From the cell containing the given text, extract its center point as (x, y) coordinate. 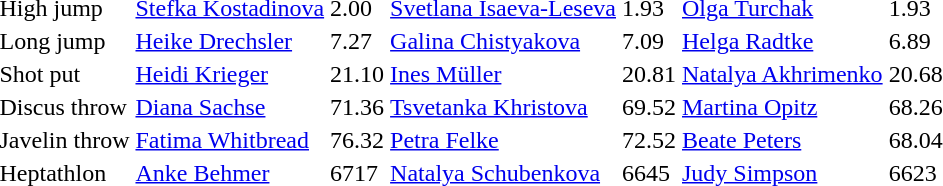
Heike Drechsler (230, 41)
7.27 (358, 41)
7.09 (648, 41)
Diana Sachse (230, 107)
20.81 (648, 74)
71.36 (358, 107)
Martina Opitz (782, 107)
Heidi Krieger (230, 74)
Helga Radtke (782, 41)
Natalya Akhrimenko (782, 74)
21.10 (358, 74)
Galina Chistyakova (504, 41)
Ines Müller (504, 74)
Beate Peters (782, 140)
76.32 (358, 140)
Petra Felke (504, 140)
69.52 (648, 107)
Fatima Whitbread (230, 140)
Tsvetanka Khristova (504, 107)
72.52 (648, 140)
